Extract the [X, Y] coordinate from the center of the cell holding the provided text.  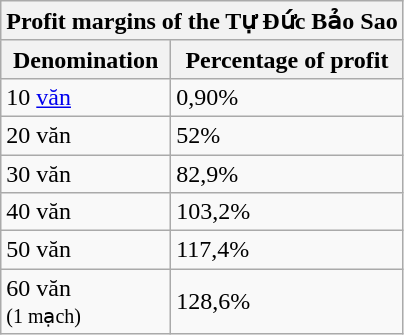
82,9% [288, 173]
128,6% [288, 302]
60 văn(1 mạch) [86, 302]
103,2% [288, 212]
30 văn [86, 173]
Profit margins of the Tự Đức Bảo Sao [202, 21]
10 văn [86, 97]
0,90% [288, 97]
117,4% [288, 250]
Denomination [86, 59]
52% [288, 135]
50 văn [86, 250]
Percentage of profit [288, 59]
20 văn [86, 135]
40 văn [86, 212]
